Return the [x, y] coordinate for the center point of the cell that contains the specified text.  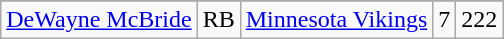
RB [218, 20]
Minnesota Vikings [336, 20]
7 [444, 20]
DeWayne McBride [99, 20]
222 [480, 20]
